Return [x, y] of the center of cell containing provided text 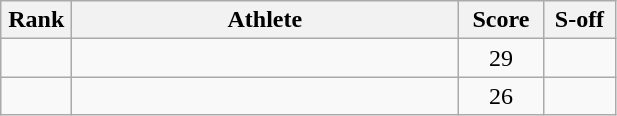
29 [501, 58]
Rank [36, 20]
S-off [580, 20]
Athlete [265, 20]
Score [501, 20]
26 [501, 96]
